Search for the cell housing the specified text and yield its [X, Y] center coordinate. 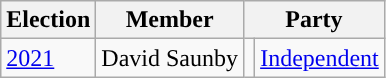
Party [314, 20]
Election [48, 20]
Member [170, 20]
David Saunby [170, 58]
Independent [320, 58]
2021 [48, 58]
